Scan for the cell matching the given text and deliver its [x, y] coordinate at center. 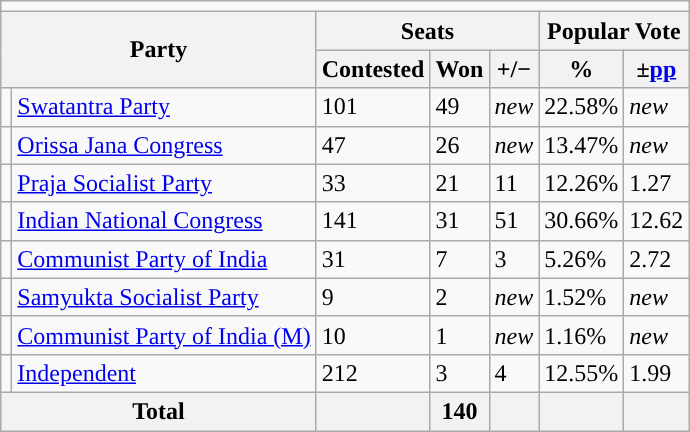
1.99 [656, 373]
212 [373, 373]
2.72 [656, 259]
Communist Party of India (M) [164, 335]
Popular Vote [614, 31]
140 [460, 411]
Indian National Congress [164, 221]
11 [514, 183]
9 [373, 297]
Party [158, 50]
1.16% [582, 335]
+/− [514, 69]
% [582, 69]
21 [460, 183]
30.66% [582, 221]
12.62 [656, 221]
49 [460, 107]
Won [460, 69]
22.58% [582, 107]
Contested [373, 69]
Swatantra Party [164, 107]
13.47% [582, 145]
Total [158, 411]
1 [460, 335]
4 [514, 373]
47 [373, 145]
Communist Party of India [164, 259]
Orissa Jana Congress [164, 145]
5.26% [582, 259]
101 [373, 107]
Samyukta Socialist Party [164, 297]
33 [373, 183]
Praja Socialist Party [164, 183]
±pp [656, 69]
26 [460, 145]
1.27 [656, 183]
51 [514, 221]
10 [373, 335]
Seats [428, 31]
Independent [164, 373]
1.52% [582, 297]
12.26% [582, 183]
12.55% [582, 373]
7 [460, 259]
2 [460, 297]
141 [373, 221]
